Identify which cell holds the provided text, then report its (x, y) central coordinate. 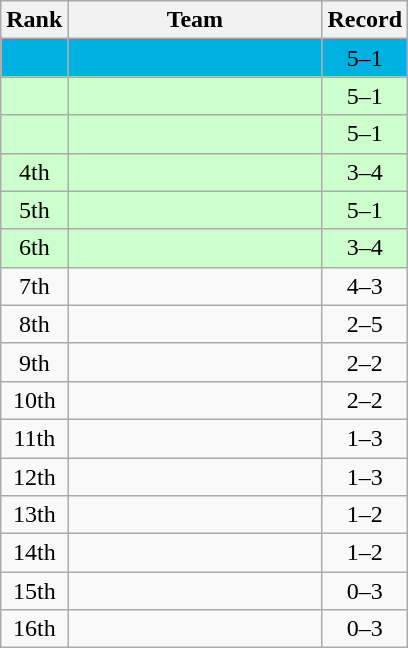
7th (34, 286)
6th (34, 248)
13th (34, 515)
Record (365, 20)
11th (34, 438)
14th (34, 553)
4th (34, 172)
9th (34, 362)
Team (195, 20)
Rank (34, 20)
12th (34, 477)
8th (34, 324)
16th (34, 629)
2–5 (365, 324)
5th (34, 210)
4–3 (365, 286)
10th (34, 400)
15th (34, 591)
